For the text-containing cell, return its midpoint in (X, Y) coordinate format. 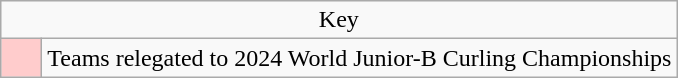
Key (339, 20)
Teams relegated to 2024 World Junior-B Curling Championships (360, 58)
